Provide the (X, Y) coordinate of the cell's center where the given text is located.  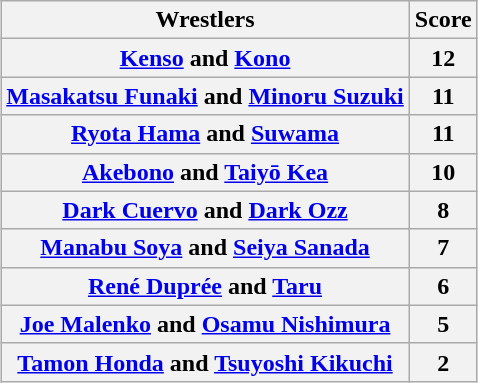
Joe Malenko and Osamu Nishimura (206, 324)
Tamon Honda and Tsuyoshi Kikuchi (206, 362)
8 (443, 210)
5 (443, 324)
12 (443, 58)
Masakatsu Funaki and Minoru Suzuki (206, 96)
Ryota Hama and Suwama (206, 134)
6 (443, 286)
10 (443, 172)
Kenso and Kono (206, 58)
Akebono and Taiyō Kea (206, 172)
Manabu Soya and Seiya Sanada (206, 248)
René Duprée and Taru (206, 286)
2 (443, 362)
7 (443, 248)
Dark Cuervo and Dark Ozz (206, 210)
Wrestlers (206, 20)
Score (443, 20)
